Search for the cell housing the specified text and yield its [X, Y] center coordinate. 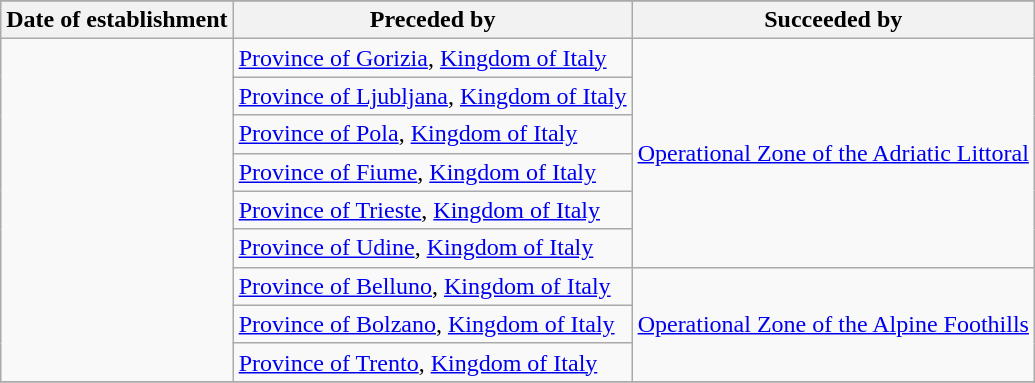
Province of Gorizia, Kingdom of Italy [432, 58]
Preceded by [432, 20]
Date of establishment [117, 20]
Province of Pola, Kingdom of Italy [432, 134]
Province of Belluno, Kingdom of Italy [432, 286]
Province of Udine, Kingdom of Italy [432, 248]
Province of Ljubljana, Kingdom of Italy [432, 96]
Succeeded by [833, 20]
Province of Trieste, Kingdom of Italy [432, 210]
Province of Trento, Kingdom of Italy [432, 362]
Operational Zone of the Alpine Foothills [833, 324]
Province of Fiume, Kingdom of Italy [432, 172]
Operational Zone of the Adriatic Littoral [833, 153]
Province of Bolzano, Kingdom of Italy [432, 324]
